Return the (X, Y) coordinate for the center point of the cell that contains the specified text.  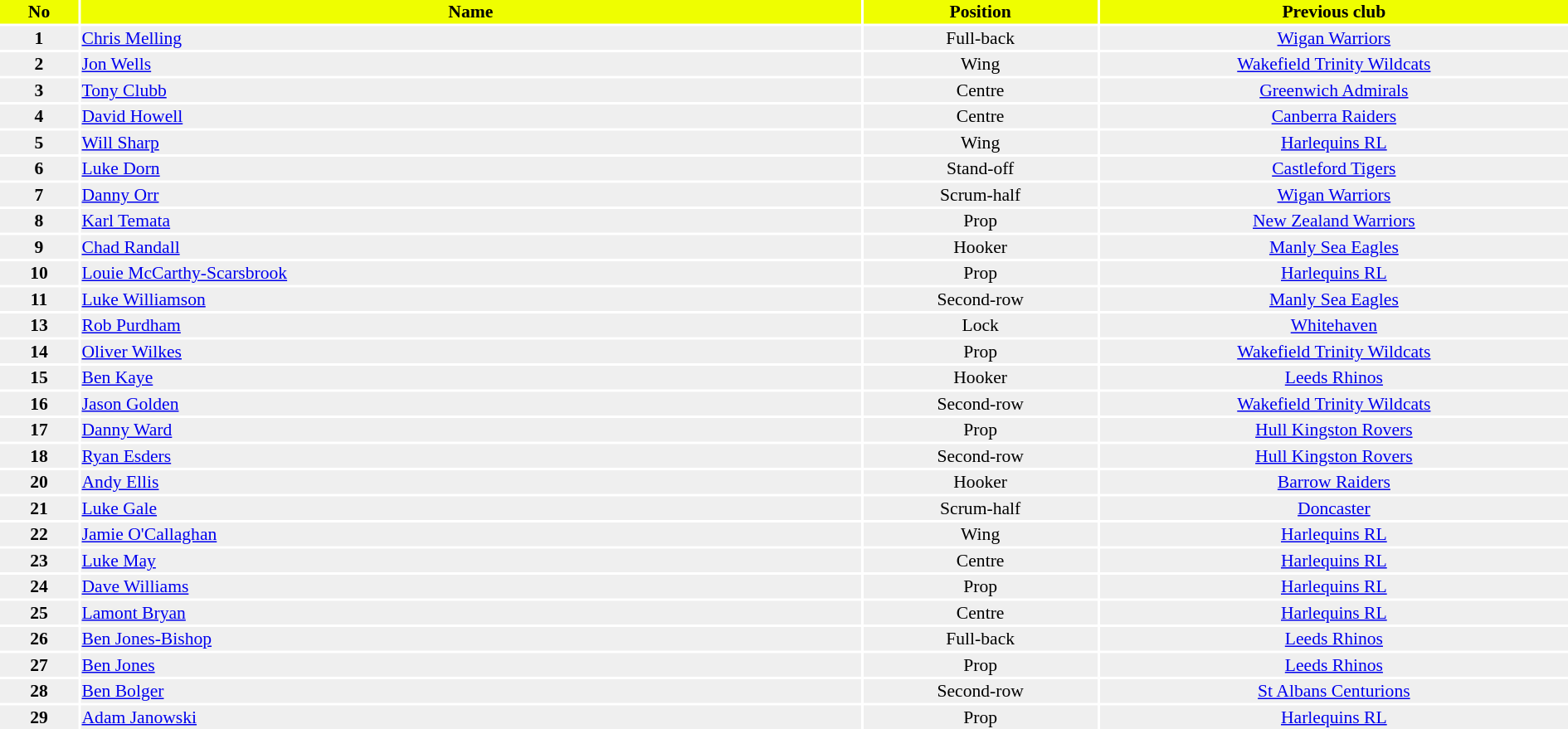
9 (39, 247)
29 (39, 717)
Greenwich Admirals (1334, 90)
17 (39, 430)
Ben Bolger (471, 691)
Ben Jones (471, 665)
Chris Melling (471, 38)
Danny Orr (471, 194)
Lock (981, 325)
Luke Dorn (471, 168)
2 (39, 64)
18 (39, 456)
Barrow Raiders (1334, 482)
4 (39, 116)
22 (39, 534)
1 (39, 38)
Will Sharp (471, 143)
Ben Kaye (471, 377)
14 (39, 352)
Name (471, 12)
24 (39, 586)
David Howell (471, 116)
13 (39, 325)
16 (39, 403)
Luke Williamson (471, 299)
Castleford Tigers (1334, 168)
Dave Williams (471, 586)
Oliver Wilkes (471, 352)
28 (39, 691)
3 (39, 90)
Doncaster (1334, 508)
Louie McCarthy-Scarsbrook (471, 273)
21 (39, 508)
7 (39, 194)
Canberra Raiders (1334, 116)
Rob Purdham (471, 325)
Ben Jones-Bishop (471, 639)
St Albans Centurions (1334, 691)
Ryan Esders (471, 456)
Adam Janowski (471, 717)
Position (981, 12)
Lamont Bryan (471, 612)
Danny Ward (471, 430)
Karl Temata (471, 221)
New Zealand Warriors (1334, 221)
23 (39, 561)
11 (39, 299)
25 (39, 612)
No (39, 12)
27 (39, 665)
Chad Randall (471, 247)
Whitehaven (1334, 325)
8 (39, 221)
Jon Wells (471, 64)
Tony Clubb (471, 90)
6 (39, 168)
Andy Ellis (471, 482)
Jamie O'Callaghan (471, 534)
Luke Gale (471, 508)
5 (39, 143)
26 (39, 639)
Stand-off (981, 168)
10 (39, 273)
Luke May (471, 561)
Previous club (1334, 12)
Jason Golden (471, 403)
20 (39, 482)
15 (39, 377)
